Detect which cell encompasses the target text, then output its (X, Y) center coordinate. 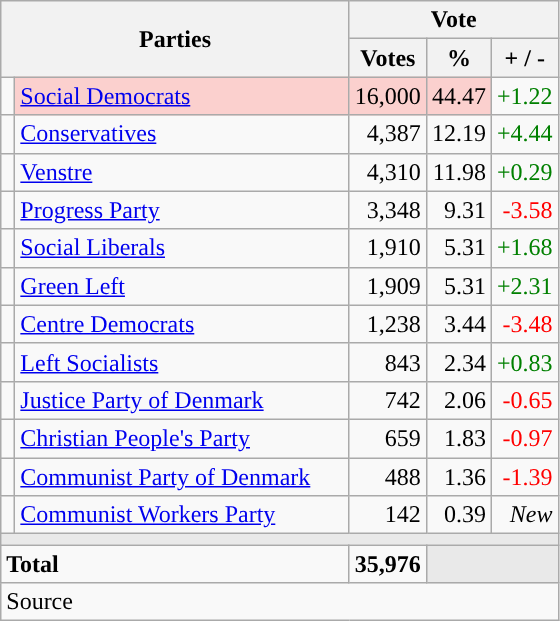
-0.65 (524, 400)
Christian People's Party (182, 438)
16,000 (388, 96)
Progress Party (182, 210)
+1.68 (524, 248)
4,310 (388, 172)
Venstre (182, 172)
+ / - (524, 58)
+0.29 (524, 172)
Communist Workers Party (182, 515)
-1.39 (524, 477)
Social Liberals (182, 248)
Centre Democrats (182, 324)
Justice Party of Denmark (182, 400)
12.19 (458, 134)
Parties (176, 39)
Social Democrats (182, 96)
Conservatives (182, 134)
659 (388, 438)
35,976 (388, 564)
-3.48 (524, 324)
+1.22 (524, 96)
-3.58 (524, 210)
742 (388, 400)
843 (388, 362)
4,387 (388, 134)
New (524, 515)
+0.83 (524, 362)
2.34 (458, 362)
Green Left (182, 286)
1.83 (458, 438)
% (458, 58)
1.36 (458, 477)
1,909 (388, 286)
+4.44 (524, 134)
1,238 (388, 324)
11.98 (458, 172)
+2.31 (524, 286)
-0.97 (524, 438)
Left Socialists (182, 362)
142 (388, 515)
Vote (454, 20)
Total (176, 564)
0.39 (458, 515)
488 (388, 477)
9.31 (458, 210)
Communist Party of Denmark (182, 477)
1,910 (388, 248)
44.47 (458, 96)
Votes (388, 58)
2.06 (458, 400)
3,348 (388, 210)
Source (280, 602)
3.44 (458, 324)
